Capture the cell that displays the provided text and extract its [x, y] central coordinate. 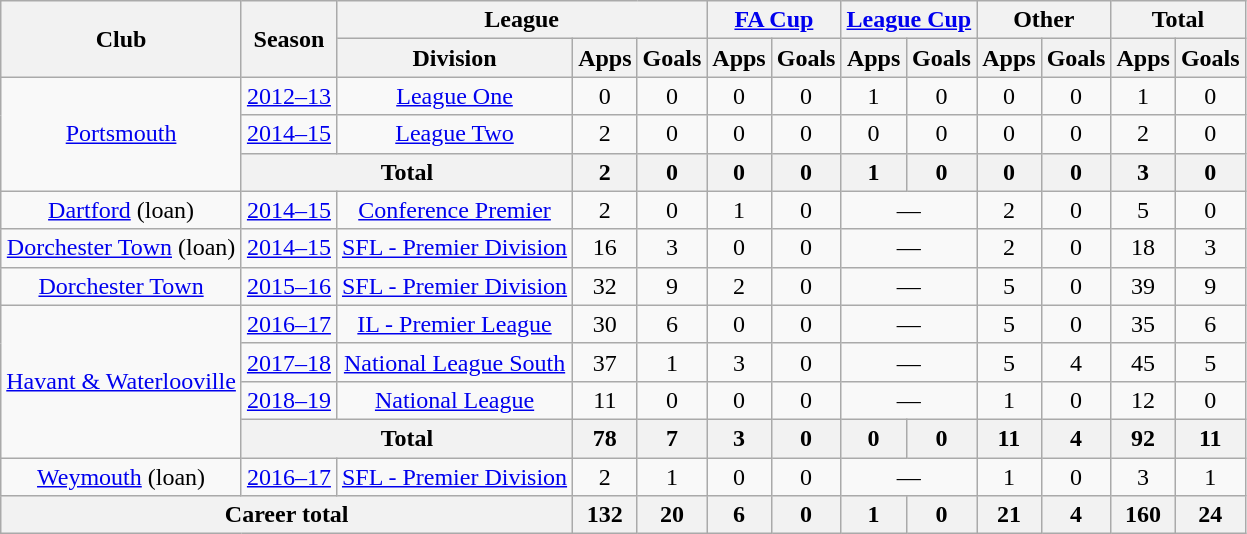
Portsmouth [122, 134]
2017–18 [288, 362]
18 [1143, 248]
Weymouth (loan) [122, 477]
2015–16 [288, 286]
Other [1044, 20]
League Two [454, 134]
Dartford (loan) [122, 210]
League One [454, 96]
39 [1143, 286]
Club [122, 39]
7 [672, 438]
Dorchester Town [122, 286]
Conference Premier [454, 210]
20 [672, 515]
12 [1143, 400]
45 [1143, 362]
78 [605, 438]
National League South [454, 362]
2018–19 [288, 400]
Season [288, 39]
Havant & Waterlooville [122, 381]
Division [454, 58]
National League [454, 400]
21 [1009, 515]
24 [1210, 515]
Dorchester Town (loan) [122, 248]
37 [605, 362]
League [521, 20]
30 [605, 324]
FA Cup [774, 20]
16 [605, 248]
92 [1143, 438]
132 [605, 515]
35 [1143, 324]
Career total [287, 515]
2012–13 [288, 96]
160 [1143, 515]
League Cup [909, 20]
32 [605, 286]
IL - Premier League [454, 324]
